Return [x, y] of the center of cell containing provided text 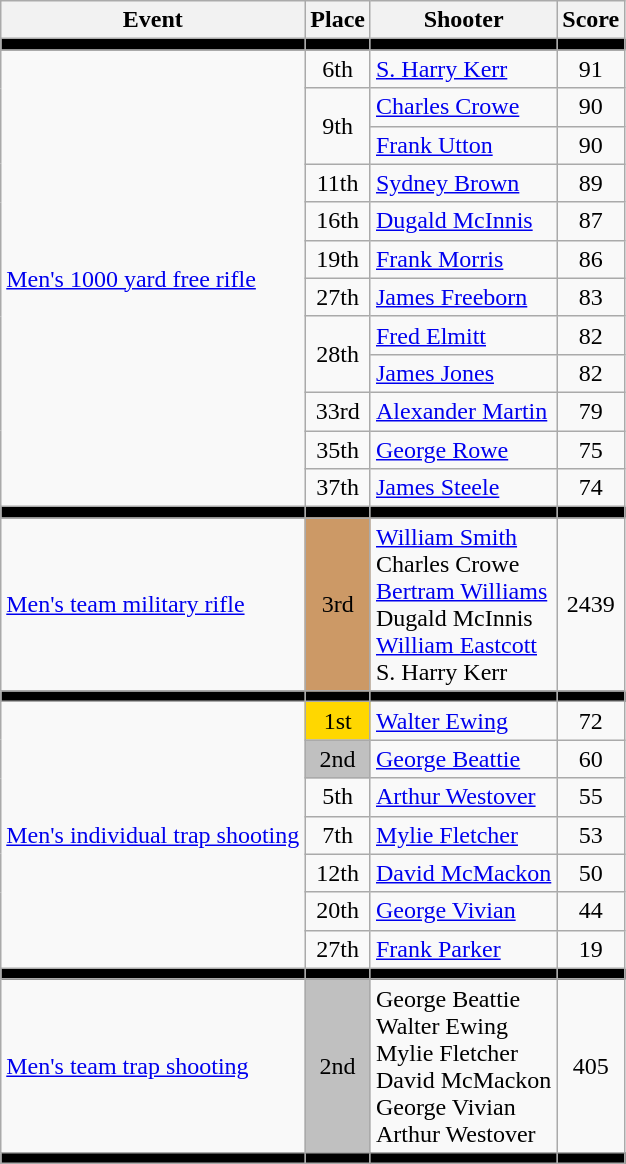
74 [591, 488]
79 [591, 411]
James Steele [463, 488]
George Beattie [463, 759]
72 [591, 721]
Place [338, 20]
28th [338, 354]
Men's individual trap shooting [153, 835]
Men's team military rifle [153, 604]
1st [338, 721]
James Jones [463, 373]
33rd [338, 411]
Frank Parker [463, 949]
S. Harry Kerr [463, 69]
William Smith Charles Crowe Bertram Williams Dugald McInnis William Eastcott S. Harry Kerr [463, 604]
11th [338, 183]
Alexander Martin [463, 411]
7th [338, 835]
19th [338, 259]
9th [338, 126]
Charles Crowe [463, 107]
53 [591, 835]
75 [591, 449]
Dugald McInnis [463, 221]
James Freeborn [463, 297]
16th [338, 221]
Shooter [463, 20]
83 [591, 297]
50 [591, 873]
Score [591, 20]
George Vivian [463, 911]
Mylie Fletcher [463, 835]
Walter Ewing [463, 721]
20th [338, 911]
2439 [591, 604]
Fred Elmitt [463, 335]
Arthur Westover [463, 797]
6th [338, 69]
86 [591, 259]
Event [153, 20]
Sydney Brown [463, 183]
Frank Morris [463, 259]
Men's team trap shooting [153, 1066]
37th [338, 488]
35th [338, 449]
Men's 1000 yard free rifle [153, 278]
Frank Utton [463, 145]
5th [338, 797]
91 [591, 69]
60 [591, 759]
George Rowe [463, 449]
44 [591, 911]
David McMackon [463, 873]
55 [591, 797]
12th [338, 873]
3rd [338, 604]
19 [591, 949]
89 [591, 183]
George Beattie Walter Ewing Mylie Fletcher David McMackon George Vivian Arthur Westover [463, 1066]
405 [591, 1066]
87 [591, 221]
